Scan for the cell matching the given text and deliver its [x, y] coordinate at center. 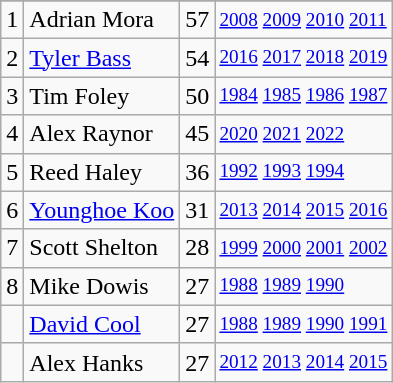
54 [198, 58]
Younghoe Koo [102, 210]
Tim Foley [102, 96]
2012 2013 2014 2015 [304, 362]
45 [198, 134]
David Cool [102, 324]
Alex Raynor [102, 134]
5 [12, 172]
2016 2017 2018 2019 [304, 58]
Adrian Mora [102, 20]
4 [12, 134]
Tyler Bass [102, 58]
1988 1989 1990 [304, 286]
8 [12, 286]
28 [198, 248]
7 [12, 248]
3 [12, 96]
1992 1993 1994 [304, 172]
6 [12, 210]
1988 1989 1990 1991 [304, 324]
1 [12, 20]
2 [12, 58]
1984 1985 1986 1987 [304, 96]
Scott Shelton [102, 248]
2020 2021 2022 [304, 134]
Alex Hanks [102, 362]
57 [198, 20]
Mike Dowis [102, 286]
2013 2014 2015 2016 [304, 210]
50 [198, 96]
36 [198, 172]
31 [198, 210]
Reed Haley [102, 172]
1999 2000 2001 2002 [304, 248]
2008 2009 2010 2011 [304, 20]
